Scan for the cell matching the given text and deliver its (X, Y) coordinate at center. 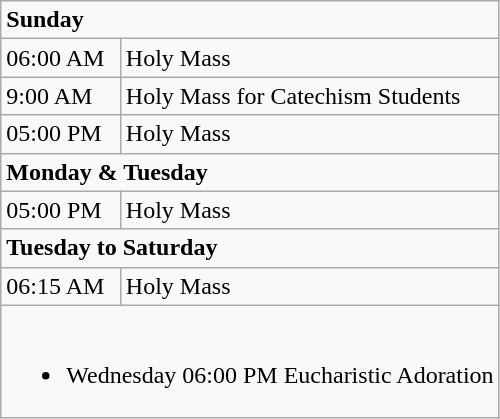
9:00 AM (61, 96)
Monday & Tuesday (250, 172)
Tuesday to Saturday (250, 248)
06:15 AM (61, 286)
Wednesday 06:00 PM Eucharistic Adoration (250, 362)
06:00 AM (61, 58)
Sunday (250, 20)
Holy Mass for Catechism Students (310, 96)
